For the text-containing cell, return its midpoint in [X, Y] coordinate format. 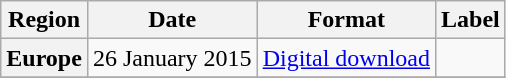
Digital download [346, 58]
Europe [44, 58]
Label [470, 20]
26 January 2015 [172, 58]
Date [172, 20]
Region [44, 20]
Format [346, 20]
